Scan for the cell matching the given text and deliver its (x, y) coordinate at center. 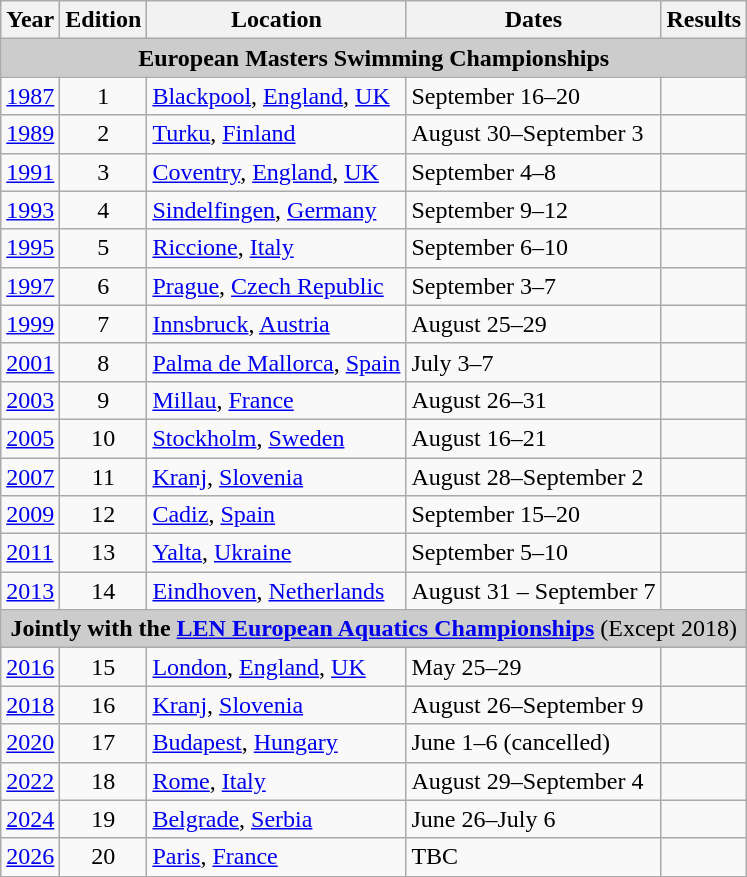
2 (104, 134)
15 (104, 667)
June 1–6 (cancelled) (534, 743)
TBC (534, 857)
2013 (30, 591)
September 6–10 (534, 248)
2024 (30, 819)
1 (104, 96)
5 (104, 248)
Location (276, 20)
1999 (30, 324)
Rome, Italy (276, 781)
August 29–September 4 (534, 781)
11 (104, 477)
Year (30, 20)
Dates (534, 20)
September 4–8 (534, 172)
8 (104, 362)
Turku, Finland (276, 134)
Riccione, Italy (276, 248)
Budapest, Hungary (276, 743)
August 30–September 3 (534, 134)
19 (104, 819)
September 16–20 (534, 96)
August 28–September 2 (534, 477)
Eindhoven, Netherlands (276, 591)
September 5–10 (534, 553)
Results (704, 20)
2026 (30, 857)
London, England, UK (276, 667)
Stockholm, Sweden (276, 438)
August 26–31 (534, 400)
May 25–29 (534, 667)
July 3–7 (534, 362)
Jointly with the LEN European Aquatics Championships (Except 2018) (374, 629)
Belgrade, Serbia (276, 819)
European Masters Swimming Championships (374, 58)
9 (104, 400)
14 (104, 591)
3 (104, 172)
2016 (30, 667)
2011 (30, 553)
Sindelfingen, Germany (276, 210)
16 (104, 705)
June 26–July 6 (534, 819)
Paris, France (276, 857)
6 (104, 286)
2009 (30, 515)
13 (104, 553)
Edition (104, 20)
2018 (30, 705)
Innsbruck, Austria (276, 324)
1987 (30, 96)
September 9–12 (534, 210)
August 31 – September 7 (534, 591)
Millau, France (276, 400)
20 (104, 857)
August 16–21 (534, 438)
2020 (30, 743)
Yalta, Ukraine (276, 553)
2001 (30, 362)
Cadiz, Spain (276, 515)
Coventry, England, UK (276, 172)
Palma de Mallorca, Spain (276, 362)
7 (104, 324)
1993 (30, 210)
18 (104, 781)
17 (104, 743)
12 (104, 515)
10 (104, 438)
September 15–20 (534, 515)
2003 (30, 400)
1997 (30, 286)
2022 (30, 781)
1991 (30, 172)
1989 (30, 134)
August 26–September 9 (534, 705)
Prague, Czech Republic (276, 286)
4 (104, 210)
Blackpool, England, UK (276, 96)
2005 (30, 438)
1995 (30, 248)
September 3–7 (534, 286)
2007 (30, 477)
August 25–29 (534, 324)
